Determine the (x, y) coordinate at the center of the cell enclosing the given text.  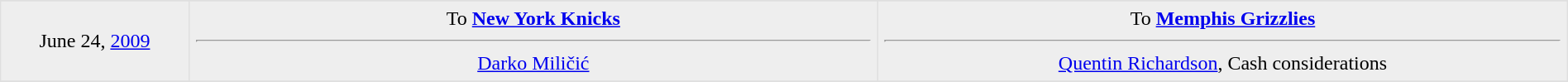
To New York KnicksDarko Miličić (533, 41)
June 24, 2009 (94, 41)
To Memphis GrizzliesQuentin Richardson, Cash considerations (1223, 41)
